Pinpoint the cell where the given text exists, returning its (x, y) midpoint coordinate. 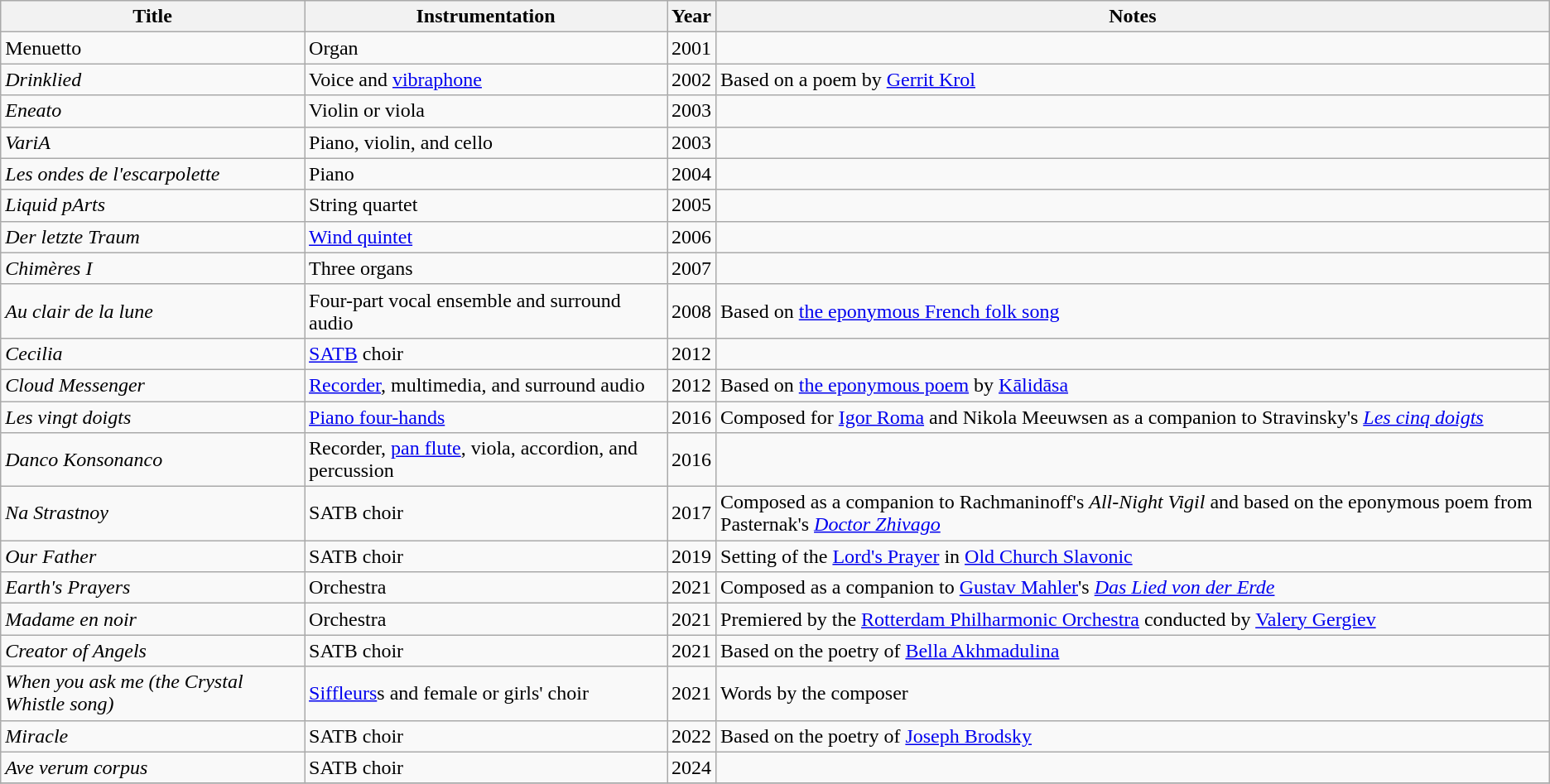
Organ (486, 48)
Earth's Prayers (152, 588)
2007 (692, 268)
Siffleurss and female or girls' choir (486, 694)
Instrumentation (486, 17)
Violin or viola (486, 111)
Wind quintet (486, 237)
Based on a poem by Gerrit Krol (1133, 79)
Composed for Igor Roma and Nikola Meeuwsen as a companion to Stravinsky's Les cinq doigts (1133, 416)
VariA (152, 142)
Recorder, pan flute, viola, accordion, and percussion (486, 460)
Four-part vocal ensemble and surround audio (486, 311)
2019 (692, 556)
Creator of Angels (152, 651)
Au clair de la lune (152, 311)
Les ondes de l'escarpolette (152, 174)
2017 (692, 513)
Setting of the Lord's Prayer in Old Church Slavonic (1133, 556)
2002 (692, 79)
Les vingt doigts (152, 416)
Piano (486, 174)
2024 (692, 767)
Madame en noir (152, 619)
Year (692, 17)
2008 (692, 311)
Menuetto (152, 48)
Piano, violin, and cello (486, 142)
Drinklied (152, 79)
Notes (1133, 17)
Based on the eponymous French folk song (1133, 311)
Danco Konsonanco (152, 460)
String quartet (486, 205)
Der letzte Traum (152, 237)
Ave verum corpus (152, 767)
Voice and vibraphone (486, 79)
Based on the poetry of Joseph Brodsky (1133, 736)
Chimères I (152, 268)
Cloud Messenger (152, 385)
2006 (692, 237)
Eneato (152, 111)
Composed as a companion to Rachmaninoff's All-Night Vigil and based on the eponymous poem from Pasternak's Doctor Zhivago (1133, 513)
Na Strastnoy (152, 513)
Cecilia (152, 354)
Piano four-hands (486, 416)
Based on the poetry of Bella Akhmadulina (1133, 651)
Miracle (152, 736)
2004 (692, 174)
Based on the eponymous poem by Kālidāsa (1133, 385)
Composed as a companion to Gustav Mahler's Das Lied von der Erde (1133, 588)
Recorder, multimedia, and surround audio (486, 385)
Words by the composer (1133, 694)
2001 (692, 48)
2005 (692, 205)
When you ask me (the Crystal Whistle song) (152, 694)
Our Father (152, 556)
Title (152, 17)
Premiered by the Rotterdam Philharmonic Orchestra conducted by Valery Gergiev (1133, 619)
Liquid pArts (152, 205)
2022 (692, 736)
Three organs (486, 268)
